Determine the [X, Y] coordinate at the center of the cell enclosing the given text.  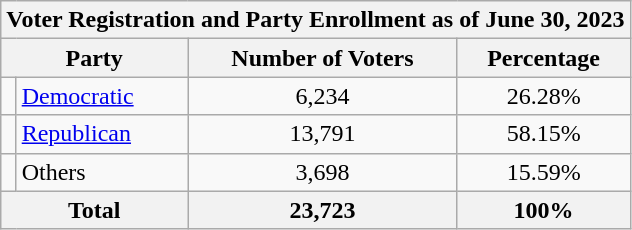
3,698 [323, 172]
58.15% [544, 134]
Democratic [102, 96]
Others [102, 172]
Voter Registration and Party Enrollment as of June 30, 2023 [316, 20]
Percentage [544, 58]
13,791 [323, 134]
15.59% [544, 172]
Republican [102, 134]
Total [94, 210]
23,723 [323, 210]
Number of Voters [323, 58]
Party [94, 58]
6,234 [323, 96]
100% [544, 210]
26.28% [544, 96]
